Provide the (X, Y) coordinate of the cell's center where the given text is located.  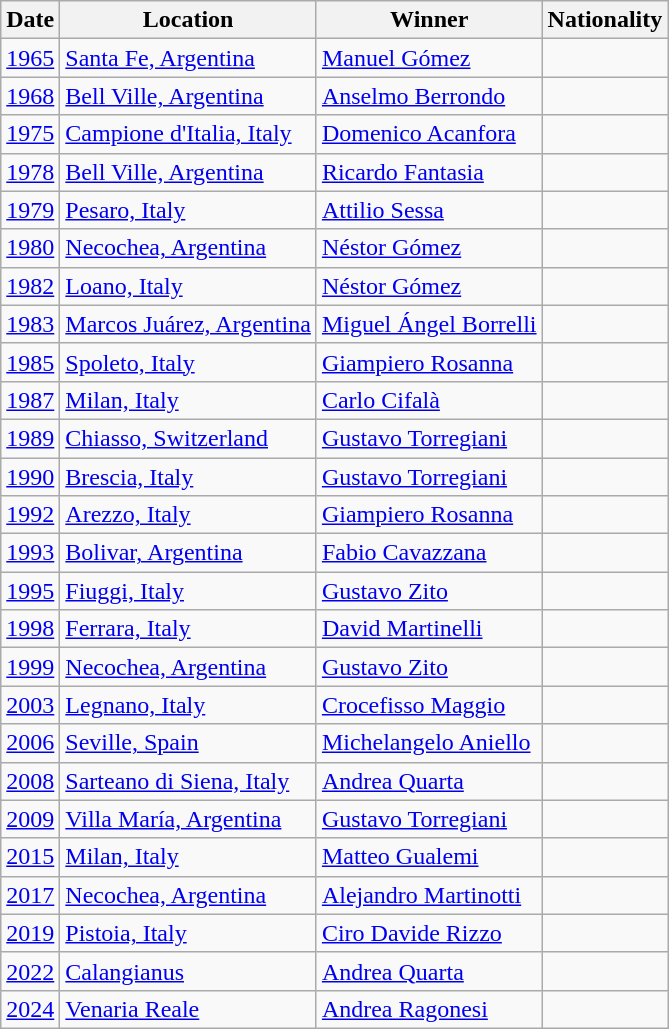
Pistoia, Italy (188, 933)
1987 (30, 400)
Ricardo Fantasia (429, 172)
Chiasso, Switzerland (188, 438)
1982 (30, 286)
Nationality (605, 20)
1980 (30, 248)
Fiuggi, Italy (188, 591)
Ciro Davide Rizzo (429, 933)
Villa María, Argentina (188, 819)
Loano, Italy (188, 286)
Fabio Cavazzana (429, 553)
2024 (30, 1009)
Domenico Acanfora (429, 134)
1975 (30, 134)
Winner (429, 20)
Sarteano di Siena, Italy (188, 781)
1983 (30, 324)
1979 (30, 210)
Legnano, Italy (188, 705)
David Martinelli (429, 629)
Michelangelo Aniello (429, 743)
Andrea Ragonesi (429, 1009)
Santa Fe, Argentina (188, 58)
1965 (30, 58)
1968 (30, 96)
1985 (30, 362)
2019 (30, 933)
Miguel Ángel Borrelli (429, 324)
Ferrara, Italy (188, 629)
1990 (30, 477)
1998 (30, 629)
1993 (30, 553)
1992 (30, 515)
Campione d'Italia, Italy (188, 134)
Arezzo, Italy (188, 515)
2009 (30, 819)
Date (30, 20)
Matteo Gualemi (429, 857)
Calangianus (188, 971)
2022 (30, 971)
Seville, Spain (188, 743)
Brescia, Italy (188, 477)
Pesaro, Italy (188, 210)
Bolivar, Argentina (188, 553)
Anselmo Berrondo (429, 96)
1978 (30, 172)
1995 (30, 591)
Marcos Juárez, Argentina (188, 324)
2008 (30, 781)
Location (188, 20)
2017 (30, 895)
Attilio Sessa (429, 210)
1999 (30, 667)
2003 (30, 705)
Alejandro Martinotti (429, 895)
1989 (30, 438)
2006 (30, 743)
Manuel Gómez (429, 58)
Carlo Cifalà (429, 400)
Crocefisso Maggio (429, 705)
Venaria Reale (188, 1009)
2015 (30, 857)
Spoleto, Italy (188, 362)
